For the text-containing cell, return its midpoint in (X, Y) coordinate format. 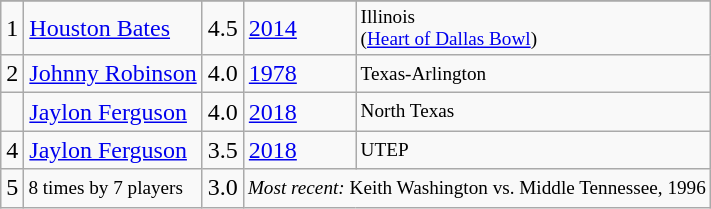
3.5 (222, 150)
2 (12, 74)
North Texas (533, 112)
Johnny Robinson (113, 74)
2014 (300, 28)
1 (12, 28)
5 (12, 188)
8 times by 7 players (113, 188)
1978 (300, 74)
Texas-Arlington (533, 74)
Illinois(Heart of Dallas Bowl) (533, 28)
4 (12, 150)
3.0 (222, 188)
4.5 (222, 28)
Most recent: Keith Washington vs. Middle Tennessee, 1996 (476, 188)
Houston Bates (113, 28)
UTEP (533, 150)
